Provide the [x, y] coordinate of the cell's center where the given text is located.  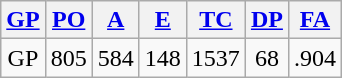
FA [314, 20]
TC [216, 20]
PO [68, 20]
A [116, 20]
E [162, 20]
68 [266, 58]
.904 [314, 58]
805 [68, 58]
DP [266, 20]
1537 [216, 58]
148 [162, 58]
584 [116, 58]
